For the text-containing cell, return its midpoint in [X, Y] coordinate format. 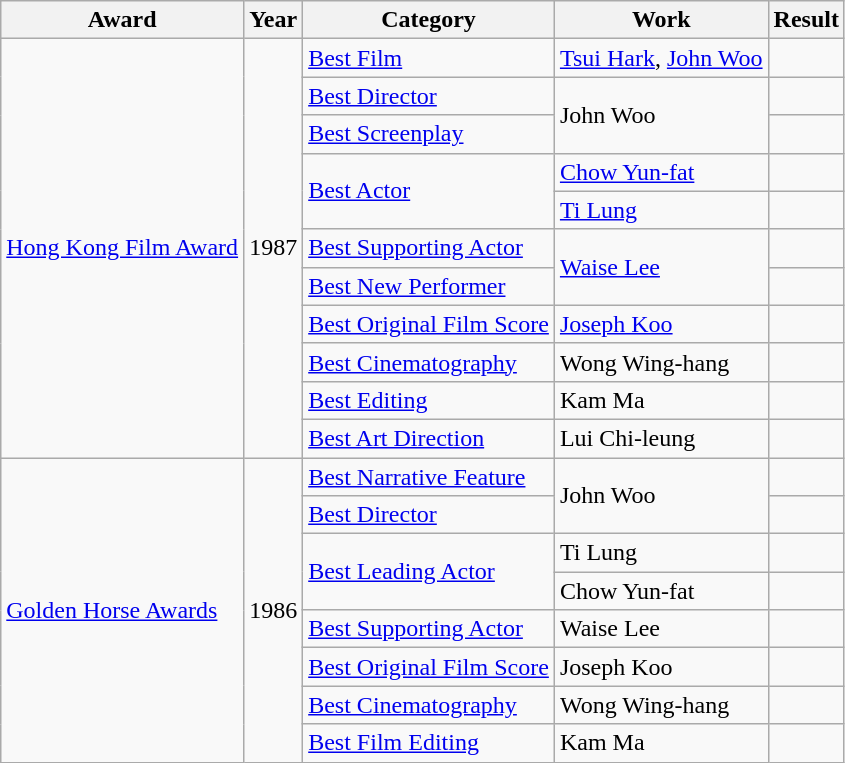
Best Art Direction [429, 438]
1987 [274, 248]
Work [661, 20]
Award [122, 20]
Best Leading Actor [429, 572]
Category [429, 20]
Best Film [429, 58]
Tsui Hark, John Woo [661, 58]
Best Editing [429, 400]
1986 [274, 610]
Best Screenplay [429, 134]
Hong Kong Film Award [122, 248]
Golden Horse Awards [122, 610]
Best Film Editing [429, 743]
Result [806, 20]
Best Actor [429, 191]
Best New Performer [429, 286]
Lui Chi-leung [661, 438]
Best Narrative Feature [429, 477]
Year [274, 20]
